Provide the (X, Y) coordinate of the cell's center where the given text is located.  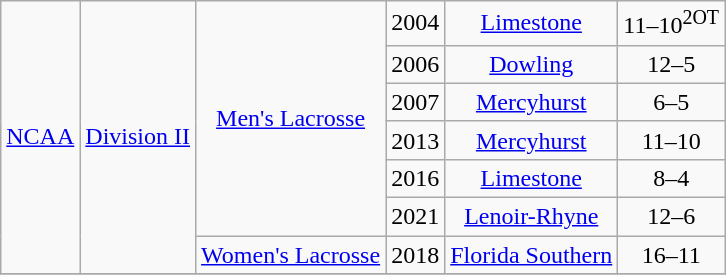
12–5 (672, 64)
11–102OT (672, 24)
Men's Lacrosse (291, 118)
6–5 (672, 102)
Women's Lacrosse (291, 255)
2013 (416, 140)
2006 (416, 64)
8–4 (672, 178)
Division II (138, 138)
2004 (416, 24)
Florida Southern (532, 255)
Dowling (532, 64)
12–6 (672, 217)
11–10 (672, 140)
NCAA (40, 138)
2007 (416, 102)
Lenoir-Rhyne (532, 217)
2021 (416, 217)
16–11 (672, 255)
2018 (416, 255)
2016 (416, 178)
